Detect which cell encompasses the target text, then output its (x, y) center coordinate. 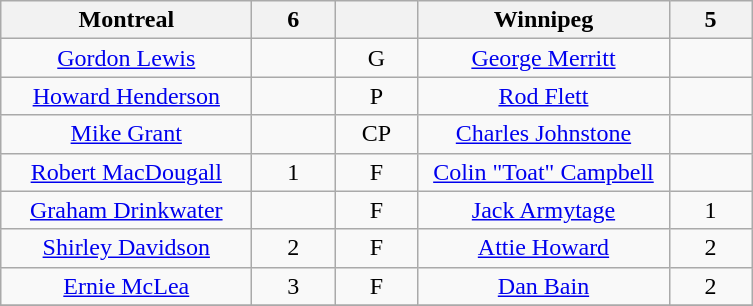
Rod Flett (544, 96)
Montreal (126, 20)
3 (294, 286)
Robert MacDougall (126, 172)
Jack Armytage (544, 210)
Mike Grant (126, 134)
Shirley Davidson (126, 248)
Gordon Lewis (126, 58)
Colin "Toat" Campbell (544, 172)
Ernie McLea (126, 286)
G (376, 58)
6 (294, 20)
Graham Drinkwater (126, 210)
Howard Henderson (126, 96)
George Merritt (544, 58)
Winnipeg (544, 20)
P (376, 96)
CP (376, 134)
Charles Johnstone (544, 134)
Attie Howard (544, 248)
Dan Bain (544, 286)
5 (710, 20)
